Return the (X, Y) coordinate for the center point of the cell that contains the specified text.  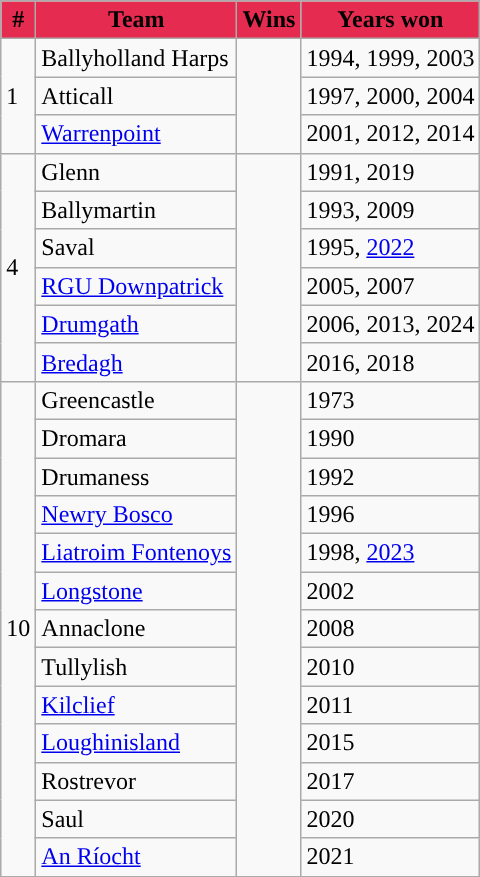
Saul (136, 819)
Annaclone (136, 629)
2008 (390, 629)
1 (18, 96)
Saval (136, 248)
2017 (390, 781)
Glenn (136, 172)
2005, 2007 (390, 286)
1997, 2000, 2004 (390, 96)
2002 (390, 591)
Wins (269, 20)
Drumaness (136, 477)
Drumgath (136, 324)
2010 (390, 667)
1991, 2019 (390, 172)
Liatroim Fontenoys (136, 553)
An Ríocht (136, 857)
Kilclief (136, 705)
1994, 1999, 2003 (390, 58)
1992 (390, 477)
10 (18, 628)
2006, 2013, 2024 (390, 324)
2016, 2018 (390, 362)
Loughinisland (136, 743)
# (18, 20)
Years won (390, 20)
1998, 2023 (390, 553)
1995, 2022 (390, 248)
2001, 2012, 2014 (390, 134)
Longstone (136, 591)
1973 (390, 400)
Newry Bosco (136, 515)
4 (18, 267)
RGU Downpatrick (136, 286)
2011 (390, 705)
1990 (390, 438)
Ballymartin (136, 210)
Tullylish (136, 667)
Ballyholland Harps (136, 58)
Bredagh (136, 362)
Atticall (136, 96)
2021 (390, 857)
Team (136, 20)
2020 (390, 819)
2015 (390, 743)
1996 (390, 515)
Warrenpoint (136, 134)
1993, 2009 (390, 210)
Rostrevor (136, 781)
Dromara (136, 438)
Greencastle (136, 400)
